Identify which cell holds the provided text, then report its (X, Y) central coordinate. 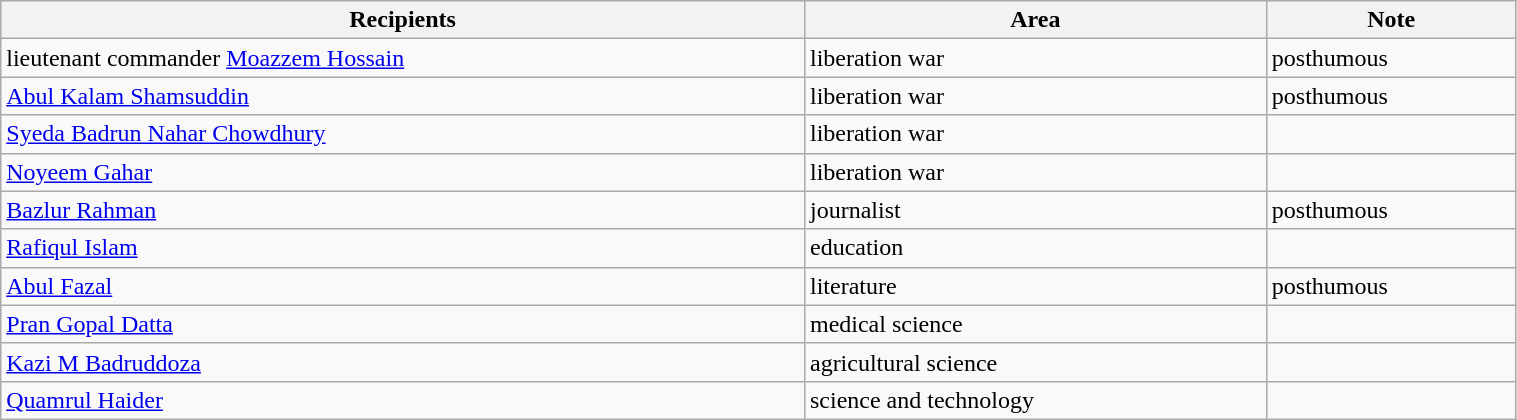
Abul Fazal (403, 286)
Kazi M Badruddoza (403, 362)
Noyeem Gahar (403, 172)
lieutenant commander Moazzem Hossain (403, 58)
science and technology (1035, 400)
literature (1035, 286)
journalist (1035, 210)
Syeda Badrun Nahar Chowdhury (403, 134)
medical science (1035, 324)
education (1035, 248)
Abul Kalam Shamsuddin (403, 96)
Recipients (403, 20)
Note (1391, 20)
Bazlur Rahman (403, 210)
agricultural science (1035, 362)
Pran Gopal Datta (403, 324)
Quamrul Haider (403, 400)
Area (1035, 20)
Rafiqul Islam (403, 248)
